Search for the cell housing the specified text and yield its (X, Y) center coordinate. 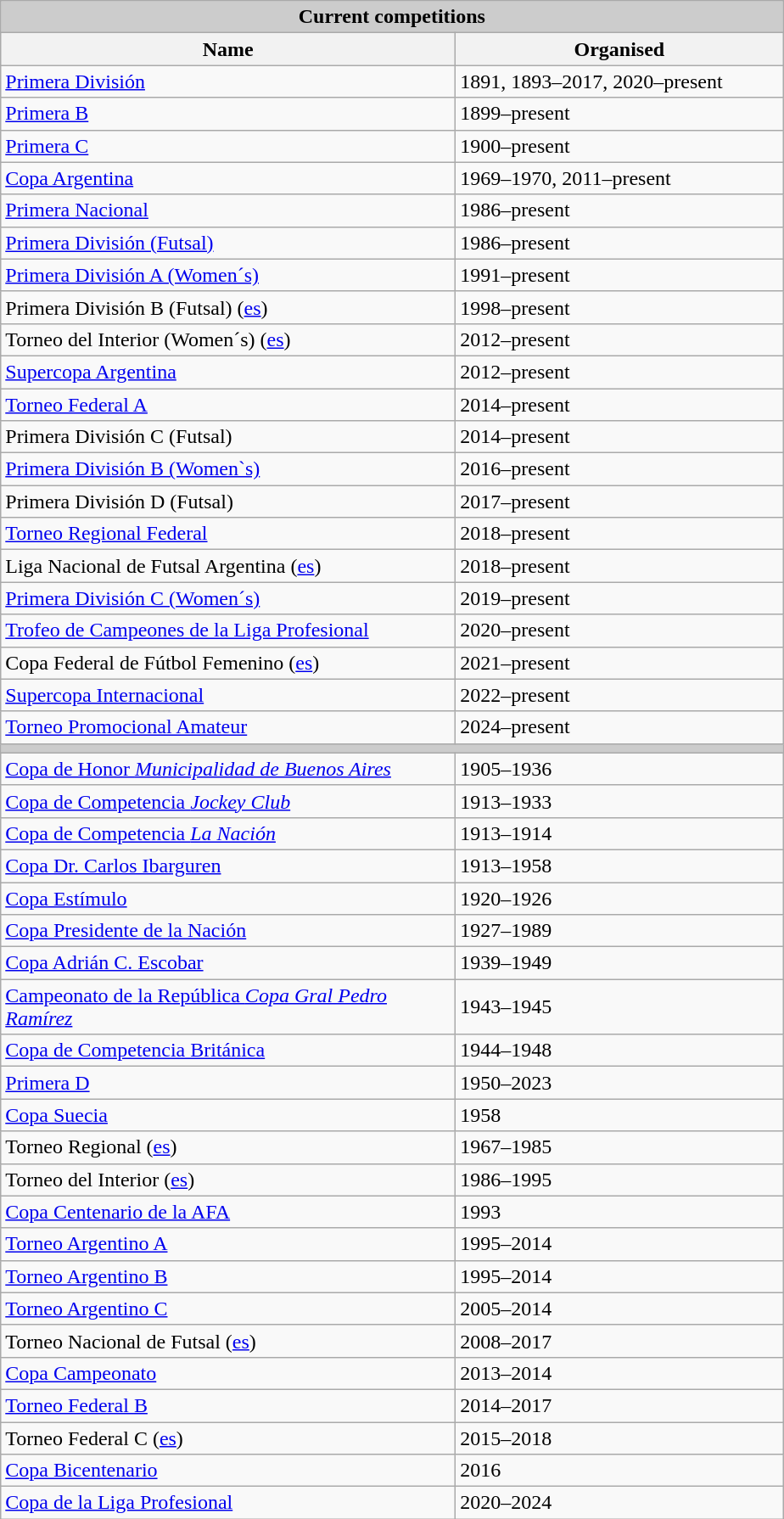
Torneo Federal C (es) (228, 1438)
Torneo Regional Federal (228, 534)
Copa Estímulo (228, 899)
Copa de Honor Municipalidad de Buenos Aires (228, 769)
Primera División B (Futsal) (es) (228, 307)
Trofeo de Campeones de la Liga Profesional (228, 631)
Copa Federal de Fútbol Femenino (es) (228, 663)
1943–1945 (619, 1006)
1891, 1893–2017, 2020–present (619, 81)
Primera B (228, 114)
Liga Nacional de Futsal Argentina (es) (228, 566)
Copa Argentina (228, 178)
Copa Adrián C. Escobar (228, 963)
2017–present (619, 502)
2020–present (619, 631)
Primera División C (Futsal) (228, 437)
Name (228, 49)
2008–2017 (619, 1341)
Copa Dr. Carlos Ibarguren (228, 866)
1899–present (619, 114)
1958 (619, 1115)
1913–1933 (619, 801)
1939–1949 (619, 963)
Primera División (228, 81)
Copa Bicentenario (228, 1471)
Primera División D (Futsal) (228, 502)
Torneo Federal B (228, 1405)
1967–1985 (619, 1147)
1913–1958 (619, 866)
Copa de la Liga Profesional (228, 1503)
2022–present (619, 695)
Torneo Promocional Amateur (228, 727)
Primera División C (Women´s) (228, 598)
1905–1936 (619, 769)
2019–present (619, 598)
2024–present (619, 727)
1991–present (619, 275)
2014–2017 (619, 1405)
Primera Nacional (228, 210)
Torneo Regional (es) (228, 1147)
1913–1914 (619, 833)
Primera D (228, 1083)
Torneo Argentino A (228, 1244)
1950–2023 (619, 1083)
1927–1989 (619, 931)
Primera División B (Women`s) (228, 469)
2016–present (619, 469)
1944–1948 (619, 1051)
2021–present (619, 663)
2015–2018 (619, 1438)
1920–1926 (619, 899)
Copa de Competencia Británica (228, 1051)
Copa Presidente de la Nación (228, 931)
2020–2024 (619, 1503)
Supercopa Argentina (228, 372)
Torneo Federal A (228, 405)
1900–present (619, 146)
Torneo del Interior (es) (228, 1180)
Current competitions (392, 17)
Copa de Competencia Jockey Club (228, 801)
Copa Campeonato (228, 1373)
Torneo Argentino C (228, 1309)
Torneo Argentino B (228, 1276)
Primera División A (Women´s) (228, 275)
Torneo Nacional de Futsal (es) (228, 1341)
Copa de Competencia La Nación (228, 833)
Primera C (228, 146)
Organised (619, 49)
2016 (619, 1471)
1969–1970, 2011–present (619, 178)
1986–1995 (619, 1180)
Copa Centenario de la AFA (228, 1212)
Copa Suecia (228, 1115)
Supercopa Internacional (228, 695)
1998–present (619, 307)
Primera División (Futsal) (228, 243)
Campeonato de la República Copa Gral Pedro Ramírez (228, 1006)
2005–2014 (619, 1309)
2013–2014 (619, 1373)
Torneo del Interior (Women´s) (es) (228, 339)
1993 (619, 1212)
